Provide the (X, Y) coordinate of the cell's center where the given text is located.  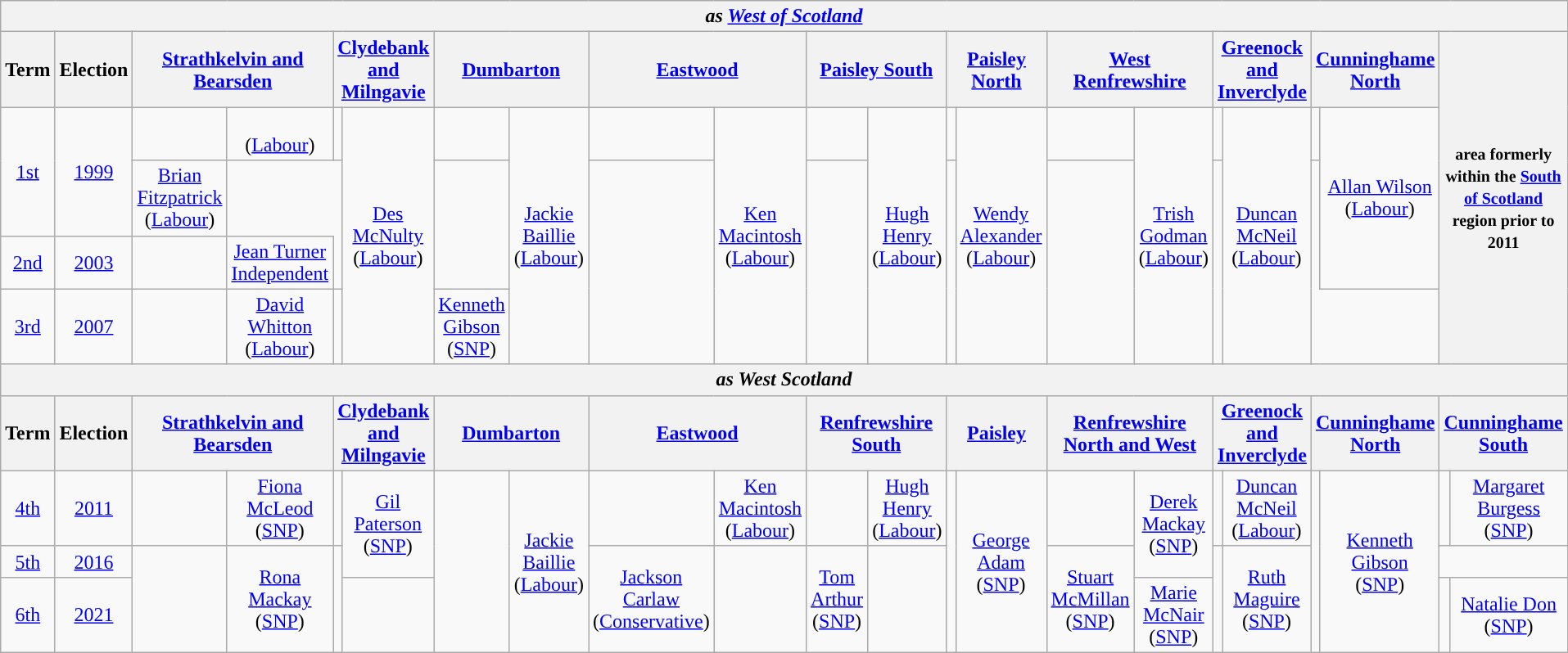
Rona Mackay(SNP) (280, 599)
Natalie Don (SNP) (1508, 615)
Marie McNair (SNP) (1173, 615)
Ruth Maguire(SNP) (1268, 599)
Gil Paterson(SNP) (388, 524)
Fiona McLeod(SNP) (280, 508)
Paisley North (996, 70)
Jackson Carlaw(Conservative) (652, 599)
4th (28, 508)
2021 (93, 615)
2007 (93, 326)
Margaret Burgess(SNP) (1508, 508)
Stuart McMillan(SNP) (1091, 599)
George Adam(SNP) (1001, 561)
West Renfrewshire (1130, 70)
5th (28, 561)
Jean TurnerIndependent (280, 262)
Paisley (996, 433)
David Whitton(Labour) (280, 326)
Brian Fitzpatrick(Labour) (180, 198)
Renfrewshire South (876, 433)
(Labour) (280, 134)
Cunninghame South (1503, 433)
1st (28, 172)
Derek Mackay(SNP) (1173, 524)
as West of Scotland (784, 16)
Paisley South (876, 70)
2003 (93, 262)
2016 (93, 561)
1999 (93, 172)
2nd (28, 262)
Wendy Alexander(Labour) (1001, 236)
Renfrewshire North and West (1130, 433)
area formerly within the South of Scotland region prior to 2011 (1503, 198)
Trish Godman(Labour) (1173, 236)
as West Scotland (784, 380)
2011 (93, 508)
Allan Wilson(Labour) (1379, 198)
Tom Arthur(SNP) (837, 599)
Des McNulty(Labour) (388, 236)
6th (28, 615)
3rd (28, 326)
